Scan for the cell matching the given text and deliver its (X, Y) coordinate at center. 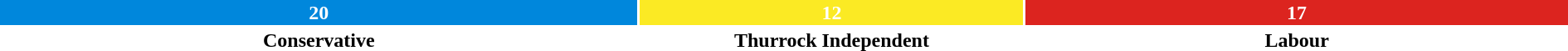
17 (1297, 13)
20 (319, 13)
12 (832, 13)
